From the cell containing the given text, extract its center point as [x, y] coordinate. 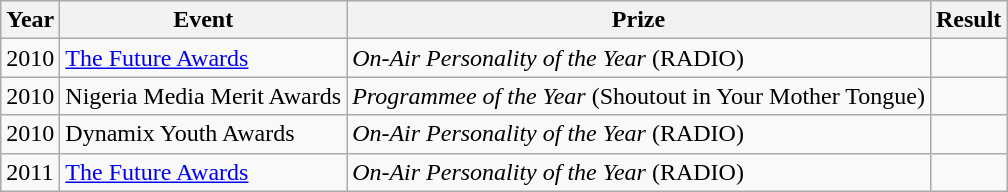
Prize [639, 20]
Nigeria Media Merit Awards [204, 96]
Event [204, 20]
Dynamix Youth Awards [204, 134]
2011 [30, 172]
Year [30, 20]
Programmee of the Year (Shoutout in Your Mother Tongue) [639, 96]
Result [968, 20]
